Return the [X, Y] coordinate for the center point of the cell that contains the specified text.  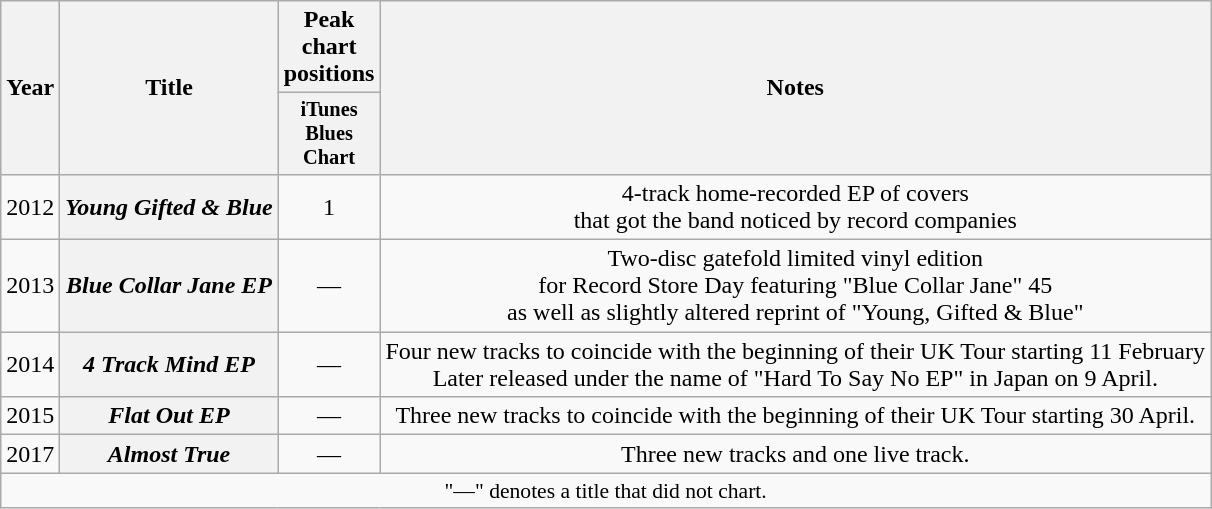
Notes [796, 88]
2013 [30, 286]
Young Gifted & Blue [169, 206]
Peak chart positions [329, 47]
Three new tracks to coincide with the beginning of their UK Tour starting 30 April. [796, 416]
2014 [30, 364]
2015 [30, 416]
1 [329, 206]
Three new tracks and one live track. [796, 454]
iTunes Blues Chart [329, 134]
2012 [30, 206]
4 Track Mind EP [169, 364]
Year [30, 88]
2017 [30, 454]
Almost True [169, 454]
Title [169, 88]
4-track home-recorded EP of coversthat got the band noticed by record companies [796, 206]
Blue Collar Jane EP [169, 286]
Flat Out EP [169, 416]
"—" denotes a title that did not chart. [606, 491]
